Extract the [x, y] coordinate from the center of the cell holding the provided text.  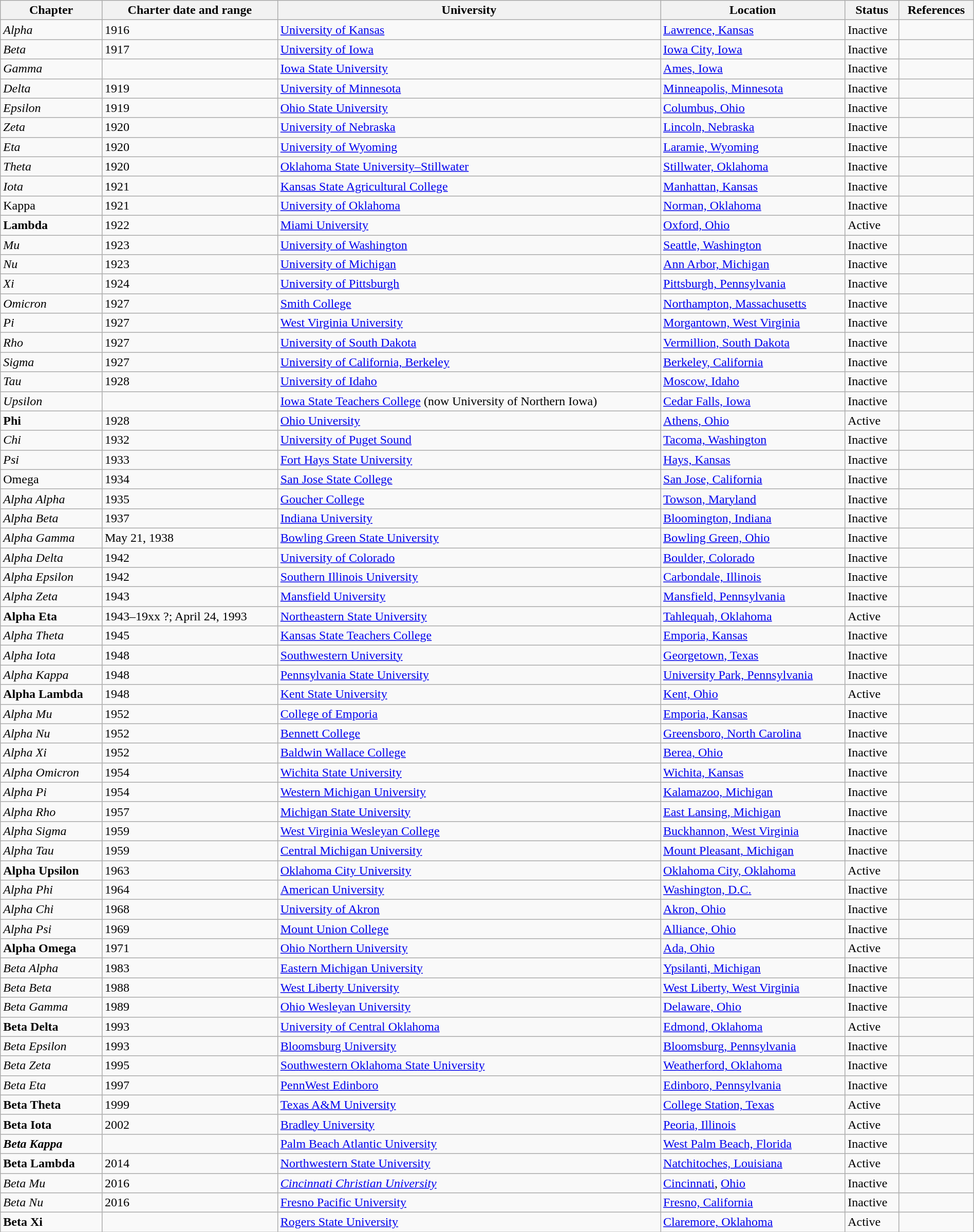
Kansas State Agricultural College [469, 186]
Kalamazoo, Michigan [753, 792]
Alpha Sigma [51, 831]
College of Emporia [469, 714]
Towson, Maryland [753, 499]
Pennsylvania State University [469, 675]
West Virginia University [469, 323]
Beta Kappa [51, 1144]
University of California, Berkeley [469, 362]
Omicron [51, 304]
University of Iowa [469, 49]
Alpha Phi [51, 890]
Xi [51, 284]
Texas A&M University [469, 1105]
Epsilon [51, 108]
San Jose, California [753, 479]
Alpha Psi [51, 929]
Alpha Alpha [51, 499]
Alpha Delta [51, 557]
Southern Illinois University [469, 577]
Carbondale, Illinois [753, 577]
University of Washington [469, 245]
Alpha Xi [51, 753]
Ypsilanti, Michigan [753, 968]
Ohio State University [469, 108]
Goucher College [469, 499]
Gamma [51, 69]
1917 [190, 49]
Upsilon [51, 401]
1969 [190, 929]
Alpha Beta [51, 518]
Bowling Green, Ohio [753, 538]
Iota [51, 186]
Southwestern University [469, 655]
Washington, D.C. [753, 890]
Ohio University [469, 421]
Chapter [51, 10]
Kappa [51, 205]
San Jose State College [469, 479]
1957 [190, 811]
Beta Delta [51, 1027]
1935 [190, 499]
University of Pittsburgh [469, 284]
Theta [51, 166]
Bradley University [469, 1124]
Northampton, Massachusetts [753, 304]
Mansfield University [469, 597]
Oklahoma City University [469, 870]
Cincinnati, Ohio [753, 1183]
Lawrence, Kansas [753, 30]
Fresno Pacific University [469, 1203]
Lambda [51, 225]
Iowa City, Iowa [753, 49]
Vermillion, South Dakota [753, 343]
Ames, Iowa [753, 69]
Claremore, Oklahoma [753, 1222]
Bloomsburg University [469, 1046]
Oxford, Ohio [753, 225]
Bloomington, Indiana [753, 518]
Wichita State University [469, 772]
2014 [190, 1163]
Berkeley, California [753, 362]
1964 [190, 890]
University of South Dakota [469, 343]
1943 [190, 597]
2002 [190, 1124]
Minneapolis, Minnesota [753, 88]
University Park, Pennsylvania [753, 675]
1997 [190, 1085]
1945 [190, 636]
Pi [51, 323]
1999 [190, 1105]
Ann Arbor, Michigan [753, 264]
West Liberty University [469, 988]
Beta Mu [51, 1183]
Buckhannon, West Virginia [753, 831]
University of Puget Sound [469, 440]
Smith College [469, 304]
College Station, Texas [753, 1105]
1934 [190, 479]
Miami University [469, 225]
Stillwater, Oklahoma [753, 166]
Status [872, 10]
Location [753, 10]
Delaware, Ohio [753, 1007]
Beta Zeta [51, 1066]
Oklahoma State University–Stillwater [469, 166]
Northwestern State University [469, 1163]
University of Nebraska [469, 127]
1933 [190, 460]
Athens, Ohio [753, 421]
Lincoln, Nebraska [753, 127]
Beta Gamma [51, 1007]
Cedar Falls, Iowa [753, 401]
University of Oklahoma [469, 205]
Kansas State Teachers College [469, 636]
Alpha Pi [51, 792]
Kent State University [469, 694]
Zeta [51, 127]
Western Michigan University [469, 792]
Beta Epsilon [51, 1046]
Berea, Ohio [753, 753]
Tau [51, 382]
University of Akron [469, 909]
Edinboro, Pennsylvania [753, 1085]
Alpha Iota [51, 655]
West Virginia Wesleyan College [469, 831]
Pittsburgh, Pennsylvania [753, 284]
Georgetown, Texas [753, 655]
Peoria, Illinois [753, 1124]
Alpha Theta [51, 636]
Michigan State University [469, 811]
Oklahoma City, Oklahoma [753, 870]
1932 [190, 440]
1922 [190, 225]
Alpha Nu [51, 733]
Alpha Tau [51, 850]
Beta Alpha [51, 968]
Morgantown, West Virginia [753, 323]
Iowa State University [469, 69]
PennWest Edinboro [469, 1085]
Beta Theta [51, 1105]
University of Colorado [469, 557]
Alpha Mu [51, 714]
1988 [190, 988]
Sigma [51, 362]
Hays, Kansas [753, 460]
1968 [190, 909]
University of Central Oklahoma [469, 1027]
Greensboro, North Carolina [753, 733]
Moscow, Idaho [753, 382]
References [936, 10]
Phi [51, 421]
Delta [51, 88]
Alpha Kappa [51, 675]
Bowling Green State University [469, 538]
1983 [190, 968]
Beta Iota [51, 1124]
Southwestern Oklahoma State University [469, 1066]
American University [469, 890]
University [469, 10]
Alpha [51, 30]
Fort Hays State University [469, 460]
Weatherford, Oklahoma [753, 1066]
Beta Nu [51, 1203]
Chi [51, 440]
Central Michigan University [469, 850]
Beta [51, 49]
Columbus, Ohio [753, 108]
Manhattan, Kansas [753, 186]
Cincinnati Christian University [469, 1183]
1937 [190, 518]
1943–19xx ?; April 24, 1993 [190, 616]
Norman, Oklahoma [753, 205]
Natchitoches, Louisiana [753, 1163]
Bennett College [469, 733]
Alpha Upsilon [51, 870]
Beta Eta [51, 1085]
Iowa State Teachers College (now University of Northern Iowa) [469, 401]
Alpha Omicron [51, 772]
Boulder, Colorado [753, 557]
Beta Beta [51, 988]
1924 [190, 284]
Bloomsburg, Pennsylvania [753, 1046]
Mansfield, Pennsylvania [753, 597]
Beta Lambda [51, 1163]
May 21, 1938 [190, 538]
1989 [190, 1007]
Alpha Rho [51, 811]
Tacoma, Washington [753, 440]
1971 [190, 949]
West Palm Beach, Florida [753, 1144]
Alpha Gamma [51, 538]
University of Kansas [469, 30]
Alpha Chi [51, 909]
Palm Beach Atlantic University [469, 1144]
Ohio Northern University [469, 949]
Alpha Zeta [51, 597]
University of Michigan [469, 264]
Beta Xi [51, 1222]
Seattle, Washington [753, 245]
Kent, Ohio [753, 694]
Ohio Wesleyan University [469, 1007]
Rogers State University [469, 1222]
1995 [190, 1066]
University of Minnesota [469, 88]
Alliance, Ohio [753, 929]
Alpha Lambda [51, 694]
Omega [51, 479]
Eastern Michigan University [469, 968]
University of Idaho [469, 382]
Wichita, Kansas [753, 772]
Alpha Eta [51, 616]
Ada, Ohio [753, 949]
Alpha Epsilon [51, 577]
Psi [51, 460]
Charter date and range [190, 10]
Nu [51, 264]
1963 [190, 870]
Laramie, Wyoming [753, 147]
Rho [51, 343]
Edmond, Oklahoma [753, 1027]
Fresno, California [753, 1203]
Mu [51, 245]
Alpha Omega [51, 949]
Mount Pleasant, Michigan [753, 850]
University of Wyoming [469, 147]
1916 [190, 30]
Eta [51, 147]
East Lansing, Michigan [753, 811]
Indiana University [469, 518]
West Liberty, West Virginia [753, 988]
Mount Union College [469, 929]
Tahlequah, Oklahoma [753, 616]
Akron, Ohio [753, 909]
Northeastern State University [469, 616]
Baldwin Wallace College [469, 753]
